Output the [x, y] coordinate of the center of the cell containing the given text.  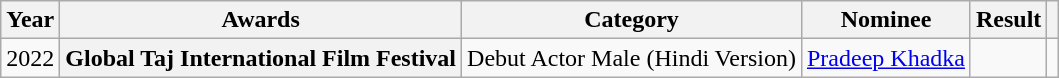
Debut Actor Male (Hindi Version) [632, 58]
Global Taj International Film Festival [261, 58]
Result [1008, 20]
Pradeep Khadka [886, 58]
2022 [30, 58]
Category [632, 20]
Nominee [886, 20]
Year [30, 20]
Awards [261, 20]
